Identify which cell holds the provided text, then report its (x, y) central coordinate. 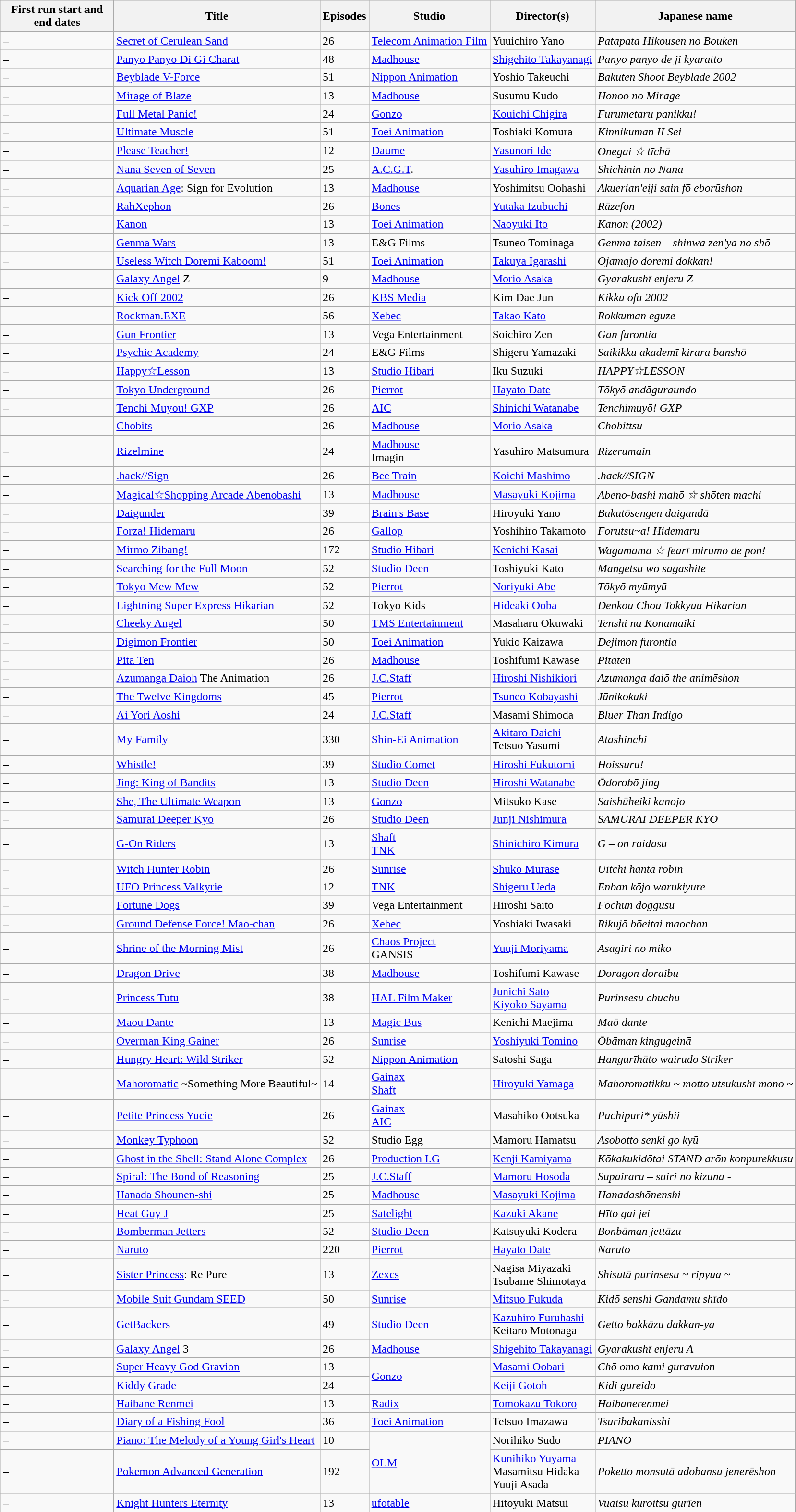
Searching for the Full Moon (217, 569)
Bones (429, 206)
36 (344, 1422)
45 (344, 696)
Yukio Kaizawa (543, 642)
GetBackers (217, 1324)
Denkou Chou Tokkyuu Hikarian (695, 605)
Kazuki Akane (543, 1213)
Soichiro Zen (543, 334)
Mahoromatikku ~ motto utsukushī mono ~ (695, 1084)
Patapata Hikousen no Bouken (695, 41)
Tetsuo Imazawa (543, 1422)
Pokemon Advanced Generation (217, 1471)
Keiji Gotoh (543, 1385)
Purinsesu chuchu (695, 998)
Super Heavy God Gravion (217, 1367)
Useless Witch Doremi Kaboom! (217, 261)
ufotable (429, 1502)
Hīto gai jei (695, 1213)
OLM (429, 1462)
Hungry Heart: Wild Striker (217, 1059)
Mitsuko Kase (543, 801)
Monkey Typhoon (217, 1140)
Gyarakushī enjeru A (695, 1349)
Saishūheiki kanojo (695, 801)
Kenichi Maejima (543, 1023)
Mirage of Blaze (217, 96)
Chō omo kami guravuion (695, 1367)
Galaxy Angel 3 (217, 1349)
Psychic Academy (217, 352)
Yoshimitsu Oohashi (543, 188)
Knight Hunters Eternity (217, 1502)
Bakuten Shoot Beyblade 2002 (695, 77)
Satoshi Saga (543, 1059)
Shigeru Yamazaki (543, 352)
Koichi Mashimo (543, 476)
Akitaro DaichiTetsuo Yasumi (543, 740)
49 (344, 1324)
KBS Media (429, 297)
Hiroshi Nishikiori (543, 678)
Azumanga Daioh The Animation (217, 678)
Gan furontia (695, 334)
Atashinchi (695, 740)
She, The Ultimate Weapon (217, 801)
The Twelve Kingdoms (217, 696)
Daume (429, 151)
Rikujō bōeitai maochan (695, 924)
Yoshio Takeuchi (543, 77)
Genma Wars (217, 243)
Brain's Base (429, 513)
Takao Kato (543, 316)
Panyo Panyo Di Gi Charat (217, 59)
Ojamajo doremi dokkan! (695, 261)
MadhouseImagin (429, 451)
Mitsuo Fukuda (543, 1299)
Kick Off 2002 (217, 297)
Uitchi hantā robin (695, 869)
Zexcs (429, 1275)
Diary of a Fishing Fool (217, 1422)
Spiral: The Bond of Reasoning (217, 1176)
Heat Guy J (217, 1213)
Yoshiyuki Tomino (543, 1041)
Shinichiro Kimura (543, 843)
Magic Bus (429, 1023)
PIANO (695, 1440)
Tenchimuyō! GXP (695, 408)
14 (344, 1084)
Bluer Than Indigo (695, 715)
Tenchi Muyou! GXP (217, 408)
Pita Ten (217, 660)
Getto bakkāzu dakkan-ya (695, 1324)
Panyo panyo de ji kyaratto (695, 59)
Toshiyuki Kato (543, 569)
Gun Frontier (217, 334)
Mirmo Zibang! (217, 550)
Bee Train (429, 476)
Radix (429, 1403)
Chaos ProjectGANSIS (429, 948)
9 (344, 279)
Hanadashōnenshi (695, 1195)
Wagamama ☆ fearī mirumo de pon! (695, 550)
Whistle! (217, 764)
Abeno-bashi mahō ☆ shōten machi (695, 494)
Bomberman Jetters (217, 1232)
AIC (429, 408)
Masahiko Ootsuka (543, 1115)
Vuaisu kuroitsu gurīen (695, 1502)
Chobittsu (695, 426)
Gallop (429, 531)
Onegai ☆ tīchā (695, 151)
Shrine of the Morning Mist (217, 948)
Kidi gureido (695, 1385)
Dejimon furontia (695, 642)
Lightning Super Express Hikarian (217, 605)
Petite Princess Yucie (217, 1115)
Tenshi na Konamaiki (695, 623)
Kenji Kamiyama (543, 1158)
Forutsu~a! Hidemaru (695, 531)
Aquarian Age: Sign for Evolution (217, 188)
Shin-Ei Animation (429, 740)
Ground Defense Force! Mao-chan (217, 924)
220 (344, 1250)
Kazuhiro FuruhashiKeitaro Motonaga (543, 1324)
Full Metal Panic! (217, 114)
My Family (217, 740)
Production I.G (429, 1158)
Bakutōsengen daigandā (695, 513)
Japanese name (695, 16)
Magical☆Shopping Arcade Abenobashi (217, 494)
Witch Hunter Robin (217, 869)
Rockman.EXE (217, 316)
Telecom Animation Film (429, 41)
Studio (429, 16)
.hack//SIGN (695, 476)
Shinichi Watanabe (543, 408)
Naoyuki Ito (543, 224)
Masaharu Okuwaki (543, 623)
Satelight (429, 1213)
Azumanga daiō the animēshon (695, 678)
Tōkyō myūmyū (695, 587)
Happy☆Lesson (217, 371)
Akuerian'eiji sain fō eborūshon (695, 188)
Digimon Frontier (217, 642)
Supairaru – suiri no kizuna - (695, 1176)
Haibane Renmei (217, 1403)
Hideaki Ooba (543, 605)
Poketto monsutā adobansu jenerēshon (695, 1471)
Shichinin no Nana (695, 170)
Jing: King of Bandits (217, 782)
Mahoromatic ~Something More Beautiful~ (217, 1084)
Takuya Igarashi (543, 261)
TMS Entertainment (429, 623)
192 (344, 1471)
Yasuhiro Matsumura (543, 451)
Yoshiaki Iwasaki (543, 924)
Rizerumain (695, 451)
Furumetaru panikku! (695, 114)
Chobits (217, 426)
Hiroshi Watanabe (543, 782)
Dragon Drive (217, 973)
Nana Seven of Seven (217, 170)
Director(s) (543, 16)
Susumu Kudo (543, 96)
Kanon (217, 224)
UFO Princess Valkyrie (217, 887)
Rāzefon (695, 206)
Hiroyuki Yano (543, 513)
Kidō senshi Gandamu shīdo (695, 1299)
Katsuyuki Kodera (543, 1232)
GainaxAIC (429, 1115)
Beyblade V-Force (217, 77)
Doragon doraibu (695, 973)
Tokyo Mew Mew (217, 587)
Iku Suzuki (543, 371)
Hanada Shounen-shi (217, 1195)
Mangetsu wo sagashite (695, 569)
GainaxShaft (429, 1084)
Asagiri no miko (695, 948)
172 (344, 550)
Shisutā purinsesu ~ ripyua ~ (695, 1275)
Kikku ofu 2002 (695, 297)
Jūnikokuki (695, 696)
Fortune Dogs (217, 905)
Secret of Cerulean Sand (217, 41)
Enban kōjo warukiyure (695, 887)
Norihiko Sudo (543, 1440)
Junichi SatoKiyoko Sayama (543, 998)
Kiddy Grade (217, 1385)
Sister Princess: Re Pure (217, 1275)
G – on raidasu (695, 843)
Samurai Deeper Kyo (217, 819)
Haibanerenmei (695, 1403)
Noriyuki Abe (543, 587)
Cheeky Angel (217, 623)
Kinnikuman II Sei (695, 132)
Yutaka Izubuchi (543, 206)
Nagisa MiyazakiTsubame Shimotaya (543, 1275)
Mamoru Hamatsu (543, 1140)
Shigeru Ueda (543, 887)
Maou Dante (217, 1023)
Ōdorobō jing (695, 782)
Tsuneo Kobayashi (543, 696)
Mamoru Hosoda (543, 1176)
Genma taisen – shinwa zen'ya no shō (695, 243)
Hiroshi Saito (543, 905)
Rokkuman eguze (695, 316)
Tokyo Underground (217, 390)
Hoissuru! (695, 764)
Hiroshi Fukutomi (543, 764)
Toshiaki Komura (543, 132)
HAL Film Maker (429, 998)
Tokyo Kids (429, 605)
Rizelmine (217, 451)
Yuuji Moriyama (543, 948)
G-On Riders (217, 843)
Fōchun doggusu (695, 905)
A.C.G.T. (429, 170)
Kouichi Chigira (543, 114)
Overman King Gainer (217, 1041)
Princess Tutu (217, 998)
Masami Shimoda (543, 715)
Tsuneo Tominaga (543, 243)
Ultimate Muscle (217, 132)
First run start and end dates (57, 16)
Junji Nishimura (543, 819)
Title (217, 16)
ShaftTNK (429, 843)
Studio Egg (429, 1140)
Please Teacher! (217, 151)
Forza! Hidemaru (217, 531)
Yasuhiro Imagawa (543, 170)
330 (344, 740)
10 (344, 1440)
Honoo no Mirage (695, 96)
Masami Oobari (543, 1367)
Tōkyō andāguraundo (695, 390)
Saikikku akademī kirara banshō (695, 352)
Kanon (2002) (695, 224)
Hangurīhāto wairudo Striker (695, 1059)
Pitaten (695, 660)
Yuuichiro Yano (543, 41)
Kim Dae Jun (543, 297)
Ōbāman kingugeinā (695, 1041)
Hiroyuki Yamaga (543, 1084)
Ghost in the Shell: Stand Alone Complex (217, 1158)
Bonbāman jettāzu (695, 1232)
Asobotto senki go kyū (695, 1140)
48 (344, 59)
Shuko Murase (543, 869)
Yoshihiro Takamoto (543, 531)
Ai Yori Aoshi (217, 715)
Puchipuri* yūshii (695, 1115)
Hitoyuki Matsui (543, 1502)
Maō dante (695, 1023)
Mobile Suit Gundam SEED (217, 1299)
TNK (429, 887)
Galaxy Angel Z (217, 279)
Yasunori Ide (543, 151)
Kōkakukidōtai STAND arōn konpurekkusu (695, 1158)
Daigunder (217, 513)
56 (344, 316)
HAPPY☆LESSON (695, 371)
Gyarakushī enjeru Z (695, 279)
SAMURAI DEEPER KYO (695, 819)
Tomokazu Tokoro (543, 1403)
Kunihiko YuyamaMasamitsu HidakaYuuji Asada (543, 1471)
Kenichi Kasai (543, 550)
Episodes (344, 16)
RahXephon (217, 206)
Tsuribakanisshi (695, 1422)
Studio Comet (429, 764)
Piano: The Melody of a Young Girl's Heart (217, 1440)
.hack//Sign (217, 476)
